For the text-containing cell, return its midpoint in [x, y] coordinate format. 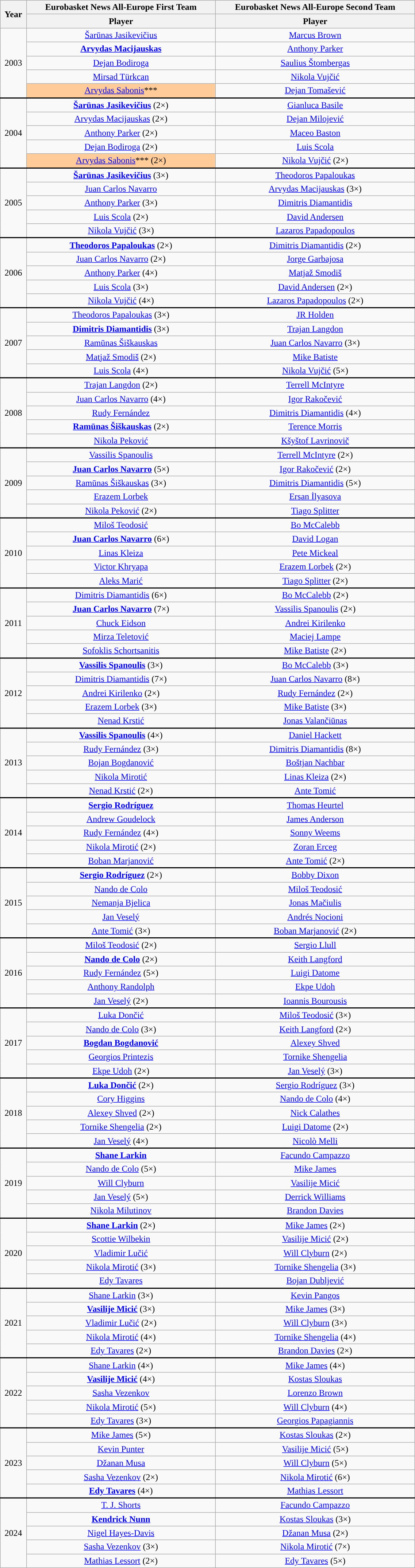
Theodoros Papaloukas (3×) [121, 315]
Dimitris Diamantidis (6×) [121, 595]
Mike James (4×) [315, 1365]
Edy Tavares [121, 1281]
Jan Veselý (3×) [315, 1071]
Georgios Printezis [121, 1057]
Andrei Kirilenko [315, 623]
2012 [14, 693]
Arvydas Macijauskas [121, 49]
Nemanja Bjelica [121, 903]
2003 [14, 63]
Nikola Mirotić (3×) [121, 1267]
Nenad Krstić (2×) [121, 791]
Anthony Parker (2×) [121, 133]
Nikola Peković (2×) [121, 511]
Tornike Shengelia (3×) [315, 1267]
Matjaž Smodiš [315, 273]
Nando de Colo (2×) [121, 959]
Ekpe Udoh (2×) [121, 1071]
Boštjan Nachbar [315, 763]
Anthony Parker (3×) [121, 203]
Andrew Goudelock [121, 819]
Juan Carlos Navarro (6×) [121, 539]
2015 [14, 903]
Nando de Colo (3×) [121, 1029]
Rudy Fernández (4×) [121, 833]
Nando de Colo (5×) [121, 1169]
Linas Kleiza [121, 553]
Bo McCalebb (2×) [315, 595]
Theodoros Papaloukas [315, 175]
Thomas Heurtel [315, 805]
Trajan Langdon (2×) [121, 385]
2019 [14, 1183]
Nikola Mirotić (7×) [315, 1547]
Arvydas Macijauskas (2×) [121, 119]
Alexey Shved [315, 1043]
Andrei Kirilenko (2×) [121, 693]
Nikola Milutinov [121, 1211]
Miloš Teodosić (2×) [121, 945]
Dejan Tomašević [315, 91]
Eurobasket News All-Europe Second Team [315, 7]
Ramūnas Šiškauskas [121, 343]
Bo McCalebb (3×) [315, 665]
Juan Carlos Navarro (8×) [315, 679]
2014 [14, 833]
Jonas Valančiūnas [315, 720]
Brandon Davies [315, 1211]
Mike Batiste (2×) [315, 651]
Ersan İlyasova [315, 497]
Terence Morris [315, 427]
Luis Scola (4×) [121, 371]
Will Clyburn (2×) [315, 1253]
Lazaros Papadopoulos [315, 231]
T. J. Shorts [121, 1505]
2018 [14, 1113]
Nikola Vujčić (4×) [121, 301]
Dimitris Diamantidis [315, 203]
Nando de Colo (4×) [315, 1099]
Anthony Parker (4×) [121, 273]
2008 [14, 413]
Ante Tomić [315, 791]
Anthony Parker [315, 49]
Tornike Shengelia [315, 1057]
Eurobasket News All-Europe First Team [121, 7]
Mathias Lessort [315, 1491]
Dejan Bodiroga (2×) [121, 147]
Nikola Mirotić (4×) [121, 1337]
Jan Veselý [121, 917]
Georgios Papagiannis [315, 1421]
Dejan Milojević [315, 119]
Linas Kleiza (2×) [315, 777]
Sonny Weems [315, 833]
Ioannis Bourousis [315, 1001]
Mathias Lessort (2×) [121, 1561]
Shane Larkin (3×) [121, 1295]
Nicolò Melli [315, 1141]
Will Clyburn [121, 1183]
2020 [14, 1253]
2004 [14, 133]
Luis Scola [315, 147]
Mirsad Türkcan [121, 77]
Luka Dončić [121, 1015]
Vassilis Spanoulis (4×) [121, 735]
Edy Tavares (2×) [121, 1351]
Bojan Bogdanović [121, 763]
Kostas Sloukas (3×) [315, 1519]
Erazem Lorbek (3×) [121, 707]
Nikola Mirotić (5×) [121, 1407]
Rudy Fernández [121, 413]
Vasilije Micić [315, 1183]
Luis Scola (3×) [121, 287]
David Andersen [315, 217]
Jorge Garbajosa [315, 259]
Sasha Vezenkov (2×) [121, 1477]
Jonas Mačiulis [315, 903]
Vasilije Micić (5×) [315, 1449]
Will Clyburn (4×) [315, 1407]
Igor Rakočević [315, 399]
Matjaž Smodiš (2×) [121, 357]
Bojan Dubljević [315, 1281]
Anthony Randolph [121, 987]
Jan Veselý (4×) [121, 1141]
2009 [14, 483]
Kšyštof Lavrinovič [315, 441]
Nenad Krstić [121, 720]
Nikola Peković [121, 441]
David Logan [315, 539]
Victor Khryapa [121, 567]
Derrick Williams [315, 1197]
Chuck Eidson [121, 623]
Luigi Datome (2×) [315, 1127]
Sergio Rodríguez (3×) [315, 1085]
Arvydas Sabonis*** (2×) [121, 161]
Juan Carlos Navarro (5×) [121, 469]
Ekpe Udoh [315, 987]
Kevin Pangos [315, 1295]
Džanan Musa (2×) [315, 1533]
Sergio Rodríguez (2×) [121, 875]
Džanan Musa [121, 1463]
Sasha Vezenkov [121, 1393]
2024 [14, 1533]
Terrell McIntyre [315, 385]
Boban Marjanović (2×) [315, 931]
Mike James (3×) [315, 1309]
Bo McCalebb [315, 525]
Daniel Hackett [315, 735]
Vasilije Micić (3×) [121, 1309]
Will Clyburn (3×) [315, 1323]
Sofoklis Schortsanitis [121, 651]
Shane Larkin (4×) [121, 1365]
Dimitris Diamantidis (2×) [315, 245]
Igor Rakočević (2×) [315, 469]
Keith Langford [315, 959]
Jan Veselý (5×) [121, 1197]
Ramūnas Šiškauskas (2×) [121, 427]
Cory Higgins [121, 1099]
Dimitris Diamantidis (3×) [121, 329]
Dimitris Diamantidis (7×) [121, 679]
Nikola Vujčić [315, 77]
Scottie Wilbekin [121, 1239]
Vladimir Lučić [121, 1253]
2021 [14, 1323]
Nikola Mirotić (6×) [315, 1477]
Edy Tavares (5×) [315, 1561]
Alexey Shved (2×) [121, 1113]
Luigi Datome [315, 973]
JR Holden [315, 315]
2022 [14, 1393]
Marcus Brown [315, 35]
Edy Tavares (4×) [121, 1491]
Nikola Vujčić (3×) [121, 231]
2013 [14, 763]
Erazem Lorbek (2×) [315, 567]
Vasilije Micić (4×) [121, 1379]
Theodoros Papaloukas (2×) [121, 245]
Miloš Teodosić (3×) [315, 1015]
Edy Tavares (3×) [121, 1421]
Vladimir Lučić (2×) [121, 1323]
Luis Scola (2×) [121, 217]
Šarūnas Jasikevičius [121, 35]
Jan Veselý (2×) [121, 1001]
Gianluca Basile [315, 105]
Juan Carlos Navarro [121, 189]
Nikola Vujčić (2×) [315, 161]
Will Clyburn (5×) [315, 1463]
2023 [14, 1463]
Rudy Fernández (3×) [121, 749]
Maceo Baston [315, 133]
2010 [14, 553]
Šarūnas Jasikevičius (3×) [121, 175]
Andrés Nocioni [315, 917]
Kevin Punter [121, 1449]
Kendrick Nunn [121, 1519]
Kostas Sloukas [315, 1379]
Maciej Lampe [315, 637]
Boban Marjanović [121, 861]
2007 [14, 343]
Mike Batiste (3×) [315, 707]
Shane Larkin [121, 1155]
Tornike Shengelia (2×) [121, 1127]
Aleks Marić [121, 581]
2016 [14, 973]
Trajan Langdon [315, 329]
Tornike Shengelia (4×) [315, 1337]
Vassilis Spanoulis (2×) [315, 609]
Ante Tomić (3×) [121, 931]
Lorenzo Brown [315, 1393]
Bobby Dixon [315, 875]
Sasha Vezenkov (3×) [121, 1547]
Juan Carlos Navarro (2×) [121, 259]
Dejan Bodiroga [121, 63]
Brandon Davies (2×) [315, 1351]
Arvydas Macijauskas (3×) [315, 189]
Tiago Splitter (2×) [315, 581]
Sergio Rodríguez [121, 805]
Vassilis Spanoulis (3×) [121, 665]
James Anderson [315, 819]
Dimitris Diamantidis (8×) [315, 749]
Mike James (5×) [121, 1435]
Juan Carlos Navarro (3×) [315, 343]
Rudy Fernández (5×) [121, 973]
Keith Langford (2×) [315, 1029]
Erazem Lorbek [121, 497]
Ante Tomić (2×) [315, 861]
Arvydas Sabonis*** [121, 91]
Bogdan Bogdanović [121, 1043]
Mike James [315, 1169]
Mike James (2×) [315, 1225]
Vassilis Spanoulis [121, 455]
Tiago Splitter [315, 511]
Mike Batiste [315, 357]
2011 [14, 623]
Pete Mickeal [315, 553]
Sergio Llull [315, 945]
Kostas Sloukas (2×) [315, 1435]
Shane Larkin (2×) [121, 1225]
Nigel Hayes-Davis [121, 1533]
Nikola Mirotić (2×) [121, 847]
Luka Dončić (2×) [121, 1085]
Nikola Mirotić [121, 777]
Terrell McIntyre (2×) [315, 455]
Vasilije Micić (2×) [315, 1239]
Ramūnas Šiškauskas (3×) [121, 483]
Juan Carlos Navarro (7×) [121, 609]
David Andersen (2×) [315, 287]
Saulius Štombergas [315, 63]
Year [14, 14]
Šarūnas Jasikevičius (2×) [121, 105]
Mirza Teletović [121, 637]
Dimitris Diamantidis (5×) [315, 483]
2006 [14, 273]
Rudy Fernández (2×) [315, 693]
Nikola Vujčić (5×) [315, 371]
Zoran Erceg [315, 847]
2017 [14, 1043]
Nando de Colo [121, 889]
2005 [14, 203]
Juan Carlos Navarro (4×) [121, 399]
Lazaros Papadopoulos (2×) [315, 301]
Nick Calathes [315, 1113]
Dimitris Diamantidis (4×) [315, 413]
